Detect which cell encompasses the target text, then output its [X, Y] center coordinate. 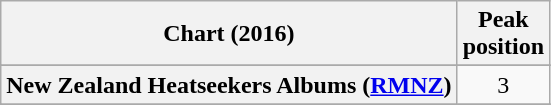
Peak position [503, 34]
New Zealand Heatseekers Albums (RMNZ) [229, 85]
Chart (2016) [229, 34]
3 [503, 85]
